Output the [x, y] coordinate of the center of the cell containing the given text.  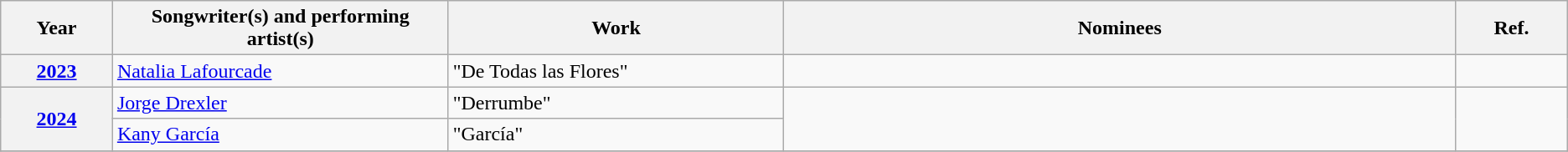
2024 [57, 119]
Kany García [280, 134]
"De Todas las Flores" [616, 71]
Songwriter(s) and performing artist(s) [280, 28]
Jorge Drexler [280, 103]
Year [57, 28]
"García" [616, 134]
2023 [57, 71]
Natalia Lafourcade [280, 71]
Ref. [1512, 28]
Work [616, 28]
Nominees [1120, 28]
"Derrumbe" [616, 103]
